Pinpoint the cell where the given text exists, returning its [X, Y] midpoint coordinate. 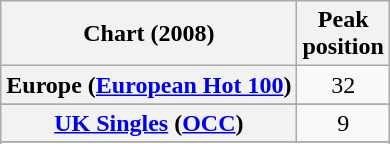
Europe (European Hot 100) [149, 85]
32 [343, 85]
UK Singles (OCC) [149, 123]
Peakposition [343, 34]
Chart (2008) [149, 34]
9 [343, 123]
